Determine the (X, Y) coordinate at the center of the cell enclosing the given text.  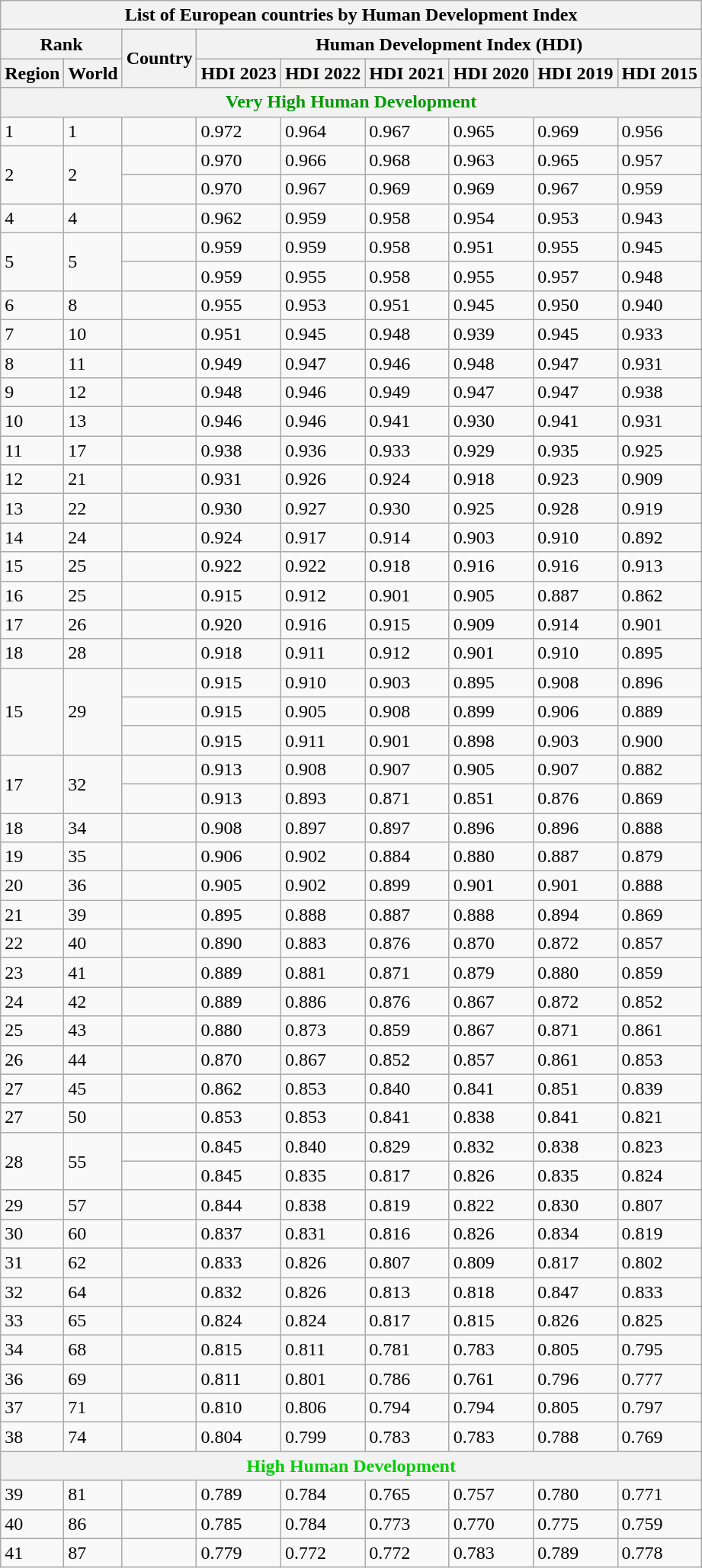
0.823 (659, 1146)
0.829 (407, 1146)
0.775 (575, 1524)
0.943 (659, 218)
0.818 (491, 1292)
0.771 (659, 1495)
0.759 (659, 1524)
0.954 (491, 218)
0.770 (491, 1524)
38 (32, 1437)
HDI 2022 (322, 73)
0.963 (491, 160)
0.847 (575, 1292)
0.821 (659, 1117)
High Human Development (351, 1466)
0.822 (491, 1204)
Region (32, 73)
0.894 (575, 915)
0.779 (239, 1553)
0.898 (491, 740)
0.956 (659, 131)
16 (32, 595)
0.936 (322, 451)
0.837 (239, 1233)
86 (93, 1524)
19 (32, 857)
0.929 (491, 451)
68 (93, 1350)
31 (32, 1262)
World (93, 73)
69 (93, 1379)
0.962 (239, 218)
20 (32, 886)
0.795 (659, 1350)
0.777 (659, 1379)
50 (93, 1117)
0.831 (322, 1233)
65 (93, 1321)
9 (32, 393)
0.785 (239, 1524)
List of European countries by Human Development Index (351, 15)
0.900 (659, 740)
6 (32, 305)
0.757 (491, 1495)
60 (93, 1233)
0.834 (575, 1233)
62 (93, 1262)
0.873 (322, 1031)
0.886 (322, 1002)
57 (93, 1204)
HDI 2021 (407, 73)
0.769 (659, 1437)
0.809 (491, 1262)
0.844 (239, 1204)
81 (93, 1495)
0.940 (659, 305)
0.801 (322, 1379)
0.825 (659, 1321)
0.773 (407, 1524)
0.917 (322, 537)
0.830 (575, 1204)
0.765 (407, 1495)
0.882 (659, 769)
7 (32, 334)
0.810 (239, 1408)
0.799 (322, 1437)
0.968 (407, 160)
0.788 (575, 1437)
0.966 (322, 160)
0.816 (407, 1233)
HDI 2023 (239, 73)
0.806 (322, 1408)
55 (93, 1161)
0.890 (239, 944)
HDI 2019 (575, 73)
Human Development Index (HDI) (449, 44)
Very High Human Development (351, 102)
64 (93, 1292)
0.927 (322, 508)
HDI 2015 (659, 73)
71 (93, 1408)
0.884 (407, 857)
0.919 (659, 508)
87 (93, 1553)
0.781 (407, 1350)
0.928 (575, 508)
0.892 (659, 537)
Country (159, 59)
0.778 (659, 1553)
0.964 (322, 131)
HDI 2020 (491, 73)
45 (93, 1089)
0.797 (659, 1408)
0.786 (407, 1379)
0.883 (322, 944)
42 (93, 1002)
0.780 (575, 1495)
0.972 (239, 131)
0.926 (322, 479)
0.893 (322, 798)
0.802 (659, 1262)
Rank (61, 44)
0.813 (407, 1292)
30 (32, 1233)
0.804 (239, 1437)
37 (32, 1408)
23 (32, 973)
33 (32, 1321)
0.935 (575, 451)
43 (93, 1031)
0.839 (659, 1089)
0.761 (491, 1379)
0.796 (575, 1379)
0.920 (239, 624)
44 (93, 1060)
0.881 (322, 973)
0.939 (491, 334)
0.950 (575, 305)
74 (93, 1437)
14 (32, 537)
35 (93, 857)
0.923 (575, 479)
